From the cell containing the given text, extract its center point as [X, Y] coordinate. 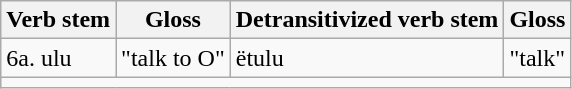
ëtulu [367, 58]
"talk to O" [174, 58]
"talk" [538, 58]
6a. ulu [58, 58]
Detransitivized verb stem [367, 20]
Verb stem [58, 20]
